Find where the given text appears and provide that cell's center as (X, Y) coordinate. 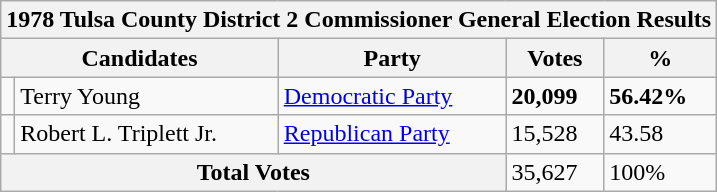
15,528 (555, 134)
56.42% (660, 96)
Robert L. Triplett Jr. (146, 134)
Candidates (140, 58)
1978 Tulsa County District 2 Commissioner General Election Results (359, 20)
Party (392, 58)
43.58 (660, 134)
% (660, 58)
Democratic Party (392, 96)
100% (660, 172)
Republican Party (392, 134)
35,627 (555, 172)
Total Votes (254, 172)
Terry Young (146, 96)
20,099 (555, 96)
Votes (555, 58)
